For the text-containing cell, return its midpoint in (x, y) coordinate format. 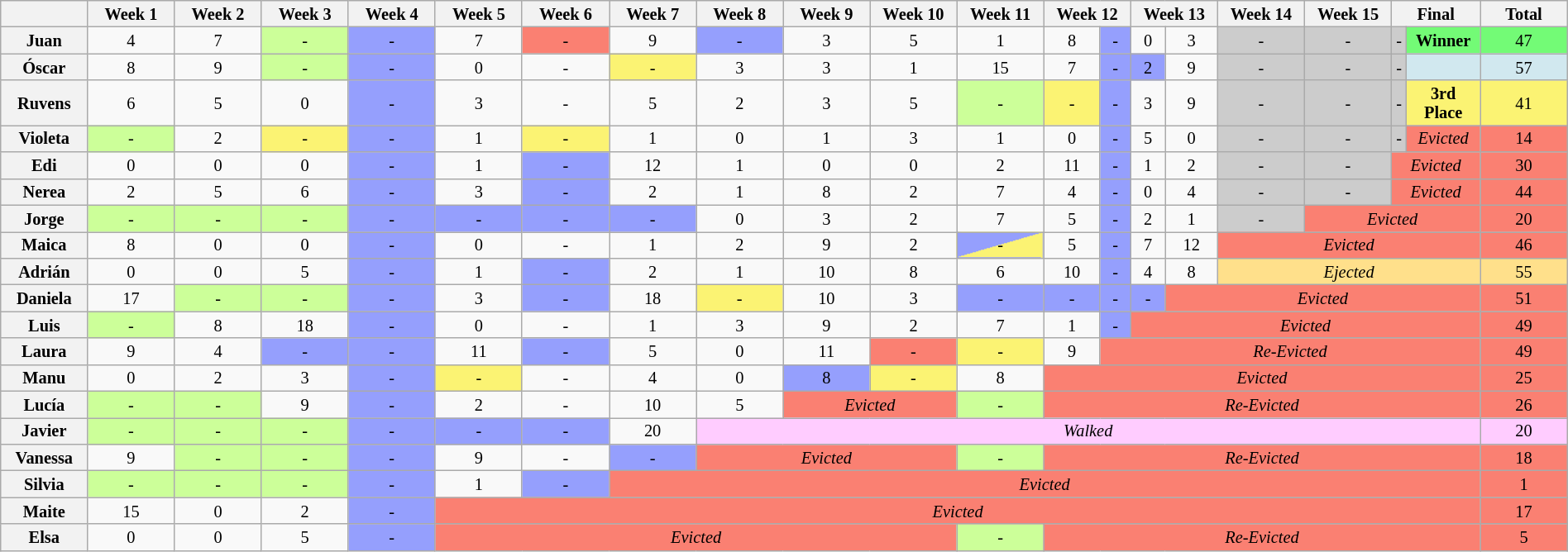
Edi (45, 165)
47 (1523, 40)
26 (1523, 404)
Jorge (45, 218)
14 (1523, 138)
Nerea (45, 192)
Week 2 (218, 13)
Week 14 (1260, 13)
Winner (1444, 40)
3rd Place (1444, 102)
Week 11 (1001, 13)
Week 3 (304, 13)
Week 6 (566, 13)
Week 5 (478, 13)
Silvia (45, 484)
Daniela (45, 297)
Walked (1088, 431)
Adrián (45, 271)
Javier (45, 431)
46 (1523, 245)
Week 1 (131, 13)
57 (1523, 67)
Lucía (45, 404)
Maite (45, 511)
Week 10 (913, 13)
Week 9 (827, 13)
Vanessa (45, 457)
Week 8 (739, 13)
Laura (45, 351)
Luis (45, 325)
Maica (45, 245)
Ruvens (45, 102)
Week 12 (1087, 13)
Week 4 (392, 13)
Violeta (45, 138)
41 (1523, 102)
Juan (45, 40)
44 (1523, 192)
25 (1523, 378)
Total (1523, 13)
Elsa (45, 537)
Manu (45, 378)
Week 13 (1174, 13)
Óscar (45, 67)
Week 15 (1348, 13)
30 (1523, 165)
55 (1523, 271)
Week 7 (653, 13)
51 (1523, 297)
Ejected (1348, 271)
Final (1436, 13)
